Search for the cell housing the specified text and yield its [X, Y] center coordinate. 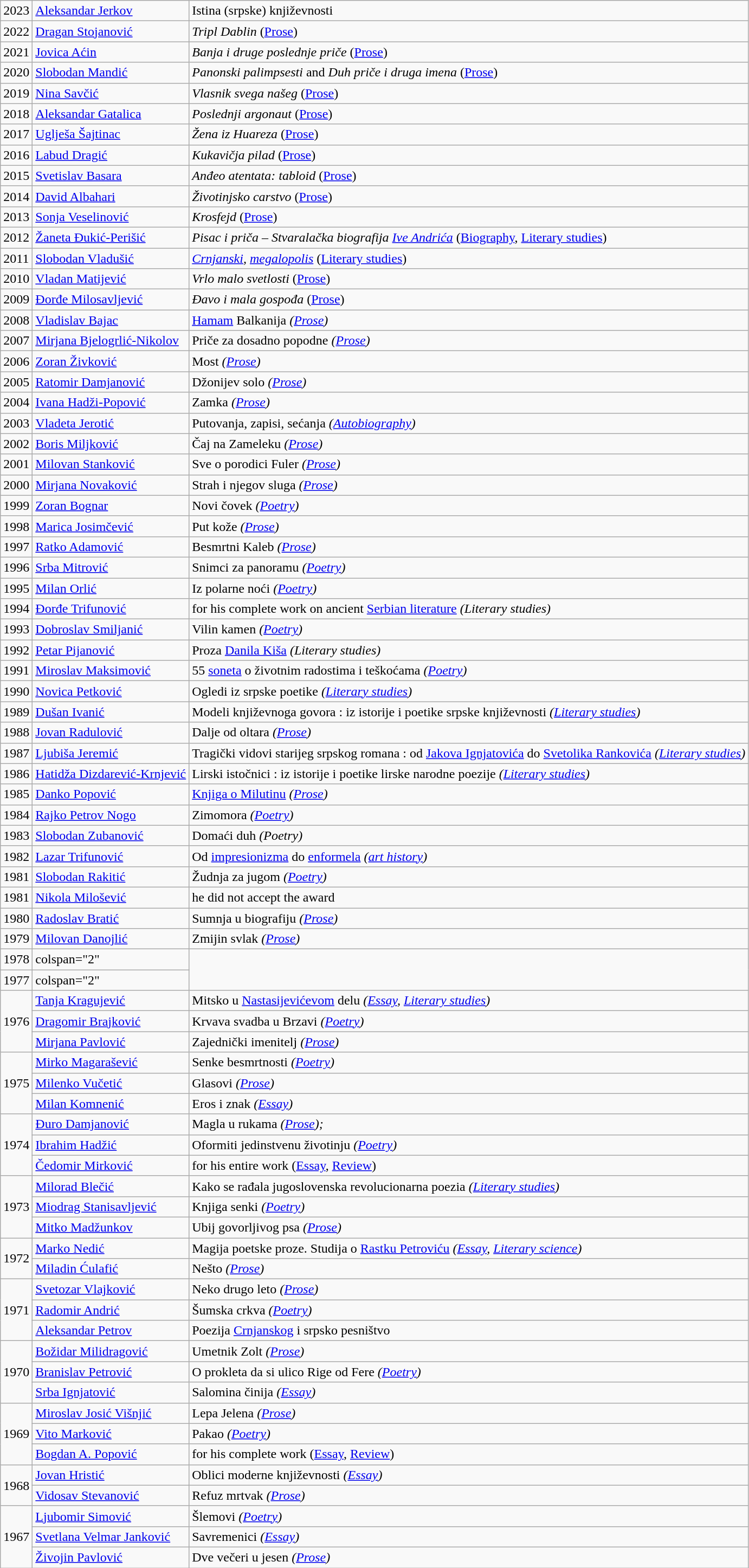
1977 [16, 980]
1968 [16, 1485]
Rajko Petrov Nogo [111, 815]
Svetislav Basara [111, 176]
2003 [16, 423]
Od impresionizma do enformela (art history) [469, 856]
2022 [16, 31]
Put kože (Prose) [469, 526]
Ivana Hadži-Popović [111, 403]
Danko Popović [111, 794]
O prokleta da si ulico Rige od Fere (Poetry) [469, 1372]
Dušan Ivanić [111, 712]
Snimci za panoramu (Poetry) [469, 567]
for his complete work (Essay, Review) [469, 1454]
Slobodan Zubanović [111, 835]
for his entire work (Essay, Review) [469, 1165]
Senke besmrtnosti (Poetry) [469, 1062]
Čedomir Mirković [111, 1165]
1998 [16, 526]
1989 [16, 712]
Glasovi (Prose) [469, 1083]
Lirski istočnici : iz istorije i poetike lirske narodne poezije (Literary studies) [469, 774]
1980 [16, 918]
Umetnik Zolt (Prose) [469, 1351]
Oformiti jedinstvenu životinju (Poetry) [469, 1145]
Zajednički imenitelj (Prose) [469, 1042]
2021 [16, 52]
2000 [16, 485]
Đorđe Trifunović [111, 609]
Magla u rukama (Prose); [469, 1124]
Ljubomir Simović [111, 1516]
Aleksandar Petrov [111, 1331]
Banja i druge poslednje priče (Prose) [469, 52]
Sve o porodici Fuler (Prose) [469, 464]
1975 [16, 1083]
Milan Komnenić [111, 1104]
2020 [16, 73]
1985 [16, 794]
Ratomir Damjanović [111, 382]
Milovan Danojlić [111, 939]
Poezija Crnjanskog i srpsko pesništvo [469, 1331]
1993 [16, 630]
2017 [16, 134]
1996 [16, 567]
Branislav Petrović [111, 1372]
1974 [16, 1145]
Domaći duh (Poetry) [469, 835]
Knjiga senki (Poetry) [469, 1207]
Nikola Milošević [111, 897]
2018 [16, 114]
Miroslav Josić Višnjić [111, 1413]
Vlasnik svega našeg (Prose) [469, 93]
Jovan Hristić [111, 1475]
Iz polarne noći (Poetry) [469, 588]
Ogledi iz srpske poetike (Literary studies) [469, 691]
1971 [16, 1310]
Žudnja za jugom (Poetry) [469, 877]
Hatidža Dizdarević-Krnjević [111, 774]
Besmrtni Kaleb (Prose) [469, 547]
2009 [16, 300]
Miodrag Stanisavljević [111, 1207]
Kukavičja pilad (Prose) [469, 155]
Vilin kamen (Poetry) [469, 630]
Labud Dragić [111, 155]
Đavo i mala gospođa (Prose) [469, 300]
Priče za dosadno popodne (Prose) [469, 341]
Savremenici (Essay) [469, 1537]
1973 [16, 1207]
Kako se rađala jugoslovenska revolucionarna poezia (Literary studies) [469, 1186]
1987 [16, 753]
Novi čovek (Poetry) [469, 506]
Pisac i priča – Stvaralačka biografija Ive Andrića (Biography, Literary studies) [469, 237]
Crnjanski, megalopolis (Literary studies) [469, 258]
Tragički vidovi starijeg srpskog romana : od Jakova Ignjatovića do Svetolika Rankovića (Literary studies) [469, 753]
Srba Mitrović [111, 567]
2019 [16, 93]
Dalje od oltara (Prose) [469, 733]
Istina (srpske) književnosti [469, 11]
Žena iz Huareza (Prose) [469, 134]
Marko Nedić [111, 1248]
2015 [16, 176]
1979 [16, 939]
Zimomora (Poetry) [469, 815]
Eros i znak (Essay) [469, 1104]
1969 [16, 1434]
Ibrahim Hadžić [111, 1145]
2016 [16, 155]
Proza Danila Kiša (Literary studies) [469, 650]
Neko drugo leto (Prose) [469, 1290]
Sumnja u biografiju (Prose) [469, 918]
Slobodan Mandić [111, 73]
1992 [16, 650]
Zoran Bognar [111, 506]
2013 [16, 217]
David Albahari [111, 196]
55 soneta o životnim radostima i teškoćama (Poetry) [469, 671]
Vladan Matijević [111, 279]
Milorad Blečić [111, 1186]
Zmijin svlak (Prose) [469, 939]
Miladin Ćulafić [111, 1269]
Uglješa Šajtinac [111, 134]
Slobodan Rakitić [111, 877]
Mitsko u Nastasijevićevom delu (Essay, Literary studies) [469, 1001]
Knjiga o Milutinu (Prose) [469, 794]
Đuro Damjanović [111, 1124]
Pakao (Poetry) [469, 1434]
Krvava svadba u Brzavi (Poetry) [469, 1021]
Boris Miljković [111, 444]
1970 [16, 1372]
Mirjana Pavlović [111, 1042]
Srba Ignjatović [111, 1392]
Krosfejd (Prose) [469, 217]
1988 [16, 733]
Ratko Adamović [111, 547]
Šlemovi (Poetry) [469, 1516]
1976 [16, 1021]
1984 [16, 815]
Vladislav Bajac [111, 320]
1978 [16, 960]
Vladeta Jerotić [111, 423]
Životinjsko carstvo (Prose) [469, 196]
Tripl Dablin (Prose) [469, 31]
Sonja Veselinović [111, 217]
1999 [16, 506]
Jovica Aćin [111, 52]
Hamam Balkanija (Prose) [469, 320]
Marica Josimčević [111, 526]
Magija poetske proze. Studija o Rastku Petroviću (Essay, Literary science) [469, 1248]
Vito Marković [111, 1434]
2001 [16, 464]
Mirjana Novaković [111, 485]
Šumska crkva (Poetry) [469, 1310]
Ljubiša Jeremić [111, 753]
Bogdan A. Popović [111, 1454]
Petar Pijanović [111, 650]
1972 [16, 1258]
Nešto (Prose) [469, 1269]
Lazar Trifunović [111, 856]
1990 [16, 691]
Ubij govorljivog psa (Prose) [469, 1227]
Radoslav Bratić [111, 918]
Nina Savčić [111, 93]
Aleksandar Gatalica [111, 114]
Milovan Stanković [111, 464]
Žaneta Đukić-Perišić [111, 237]
Dragan Stojanović [111, 31]
Jovan Radulović [111, 733]
Dobroslav Smiljanić [111, 630]
Živojin Pavlović [111, 1557]
1994 [16, 609]
2002 [16, 444]
Vrlo malo svetlosti (Prose) [469, 279]
Đorđe Milosavljević [111, 300]
Čaj na Zameleku (Prose) [469, 444]
Svetlana Velmar Janković [111, 1537]
Aleksandar Jerkov [111, 11]
Dve večeri u jesen (Prose) [469, 1557]
1997 [16, 547]
1982 [16, 856]
Mitko Madžunkov [111, 1227]
Božidar Milidragović [111, 1351]
Radomir Andrić [111, 1310]
Miroslav Maksimović [111, 671]
2008 [16, 320]
for his complete work on ancient Serbian literature (Literary studies) [469, 609]
Poslednji argonaut (Prose) [469, 114]
Refuz mrtvak (Prose) [469, 1495]
Lepa Jelena (Prose) [469, 1413]
Mirjana Bjelogrlić-Nikolov [111, 341]
Dragomir Brajković [111, 1021]
Vidosav Stevanović [111, 1495]
Zoran Živković [111, 361]
2006 [16, 361]
1995 [16, 588]
2004 [16, 403]
2005 [16, 382]
Svetozar Vlajković [111, 1290]
Most (Prose) [469, 361]
2010 [16, 279]
Panonski palimpsesti and Duh priče i druga imena (Prose) [469, 73]
Modeli književnoga govora : iz istorije i poetike srpske književnosti (Literary studies) [469, 712]
Novica Petković [111, 691]
he did not accept the award [469, 897]
Tanja Kragujević [111, 1001]
Strah i njegov sluga (Prose) [469, 485]
Milan Orlić [111, 588]
2011 [16, 258]
Milenko Vučetić [111, 1083]
1983 [16, 835]
Mirko Magarašević [111, 1062]
2014 [16, 196]
Salomina činija (Essay) [469, 1392]
2012 [16, 237]
Anđeo atentata: tabloid (Prose) [469, 176]
1991 [16, 671]
2023 [16, 11]
2007 [16, 341]
Oblici moderne književnosti (Essay) [469, 1475]
Džonijev solo (Prose) [469, 382]
Zamka (Prose) [469, 403]
1967 [16, 1537]
Slobodan Vladušić [111, 258]
Putovanja, zapisi, sećanja (Autobiography) [469, 423]
1986 [16, 774]
